Determine the (X, Y) coordinate at the center of the cell enclosing the given text.  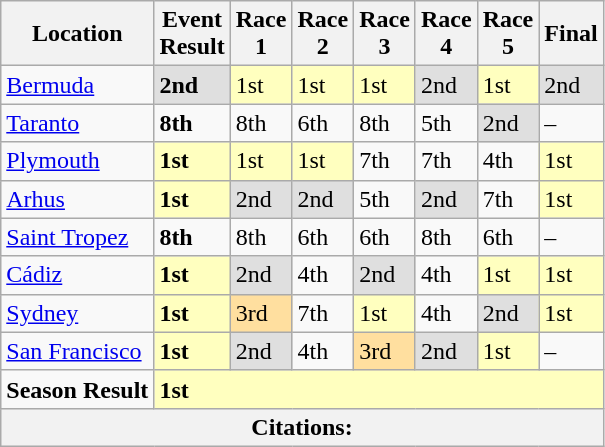
EventResult (192, 34)
Citations: (302, 427)
Final (571, 34)
San Francisco (78, 351)
Taranto (78, 123)
Race1 (261, 34)
Race3 (385, 34)
Race4 (446, 34)
Race2 (323, 34)
Race5 (508, 34)
Season Result (78, 389)
Location (78, 34)
Bermuda (78, 85)
Plymouth (78, 161)
Sydney (78, 313)
Cádiz (78, 275)
Saint Tropez (78, 237)
Arhus (78, 199)
